Scan for the cell matching the given text and deliver its (x, y) coordinate at center. 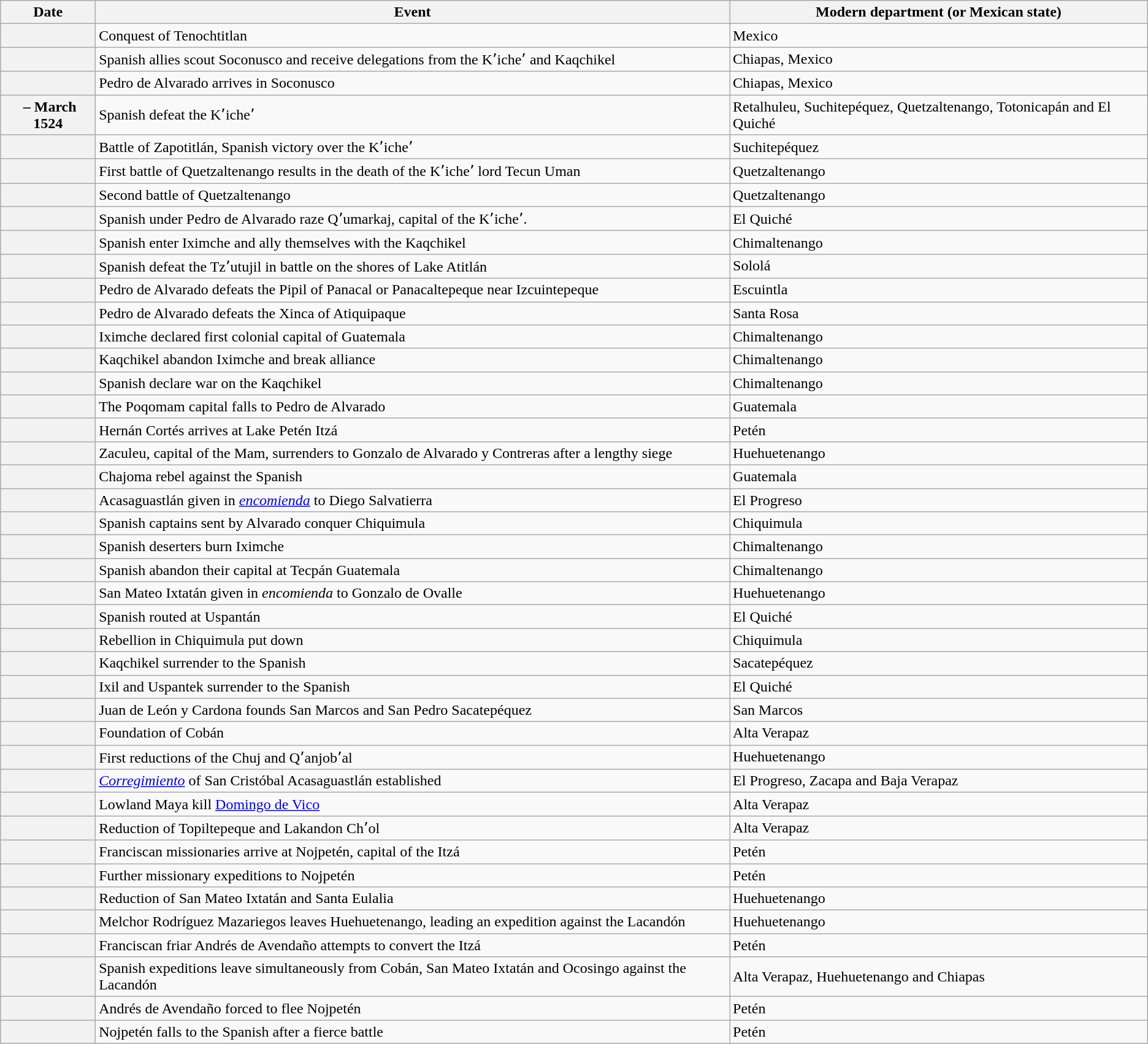
Sacatepéquez (939, 663)
Retalhuleu, Suchitepéquez, Quetzaltenango, Totonicapán and El Quiché (939, 114)
Iximche declared first colonial capital of Guatemala (413, 337)
Alta Verapaz, Huehuetenango and Chiapas (939, 977)
Franciscan missionaries arrive at Nojpetén, capital of the Itzá (413, 852)
Pedro de Alvarado defeats the Xinca of Atiquipaque (413, 313)
Pedro de Alvarado arrives in Soconusco (413, 83)
Spanish defeat the Kʼicheʼ (413, 114)
Zaculeu, capital of the Mam, surrenders to Gonzalo de Alvarado y Contreras after a lengthy siege (413, 453)
– March 1524 (48, 114)
Pedro de Alvarado defeats the Pipil of Panacal or Panacaltepeque near Izcuintepeque (413, 290)
Event (413, 12)
El Progreso, Zacapa and Baja Verapaz (939, 781)
Foundation of Cobán (413, 733)
Spanish abandon their capital at Tecpán Guatemala (413, 570)
Spanish allies scout Soconusco and receive delegations from the Kʼicheʼ and Kaqchikel (413, 59)
Spanish routed at Uspantán (413, 617)
Escuintla (939, 290)
Date (48, 12)
Nojpetén falls to the Spanish after a fierce battle (413, 1032)
Lowland Maya kill Domingo de Vico (413, 804)
Spanish expeditions leave simultaneously from Cobán, San Mateo Ixtatán and Ocosingo against the Lacandón (413, 977)
Andrés de Avendaño forced to flee Nojpetén (413, 1008)
Further missionary expeditions to Nojpetén (413, 875)
Spanish deserters burn Iximche (413, 547)
Corregimiento of San Cristóbal Acasaguastlán established (413, 781)
Suchitepéquez (939, 147)
Acasaguastlán given in encomienda to Diego Salvatierra (413, 500)
Spanish defeat the Tzʼutujil in battle on the shores of Lake Atitlán (413, 266)
Kaqchikel surrender to the Spanish (413, 663)
Reduction of Topiltepeque and Lakandon Chʼol (413, 828)
Franciscan friar Andrés de Avendaño attempts to convert the Itzá (413, 945)
Rebellion in Chiquimula put down (413, 640)
Hernán Cortés arrives at Lake Petén Itzá (413, 430)
Kaqchikel abandon Iximche and break alliance (413, 360)
Juan de León y Cardona founds San Marcos and San Pedro Sacatepéquez (413, 710)
Second battle of Quetzaltenango (413, 195)
First battle of Quetzaltenango results in the death of the Kʼicheʼ lord Tecun Uman (413, 171)
Conquest of Tenochtitlan (413, 36)
Spanish captains sent by Alvarado conquer Chiquimula (413, 524)
Mexico (939, 36)
San Marcos (939, 710)
Chajoma rebel against the Spanish (413, 476)
San Mateo Ixtatán given in encomienda to Gonzalo de Ovalle (413, 593)
Spanish declare war on the Kaqchikel (413, 383)
The Poqomam capital falls to Pedro de Alvarado (413, 406)
Battle of Zapotitlán, Spanish victory over the Kʼicheʼ (413, 147)
Spanish under Pedro de Alvarado raze Qʼumarkaj, capital of the Kʼicheʼ. (413, 219)
Sololá (939, 266)
El Progreso (939, 500)
Melchor Rodríguez Mazariegos leaves Huehuetenango, leading an expedition against the Lacandón (413, 922)
Reduction of San Mateo Ixtatán and Santa Eulalia (413, 899)
Spanish enter Iximche and ally themselves with the Kaqchikel (413, 242)
Santa Rosa (939, 313)
Modern department (or Mexican state) (939, 12)
Ixil and Uspantek surrender to the Spanish (413, 687)
First reductions of the Chuj and Qʼanjobʼal (413, 757)
